Return (x, y) of the center of cell containing provided text 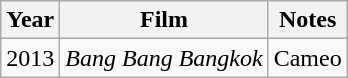
Notes (308, 20)
2013 (30, 58)
Bang Bang Bangkok (164, 58)
Cameo (308, 58)
Year (30, 20)
Film (164, 20)
